Extract the (X, Y) coordinate from the center of the cell holding the provided text.  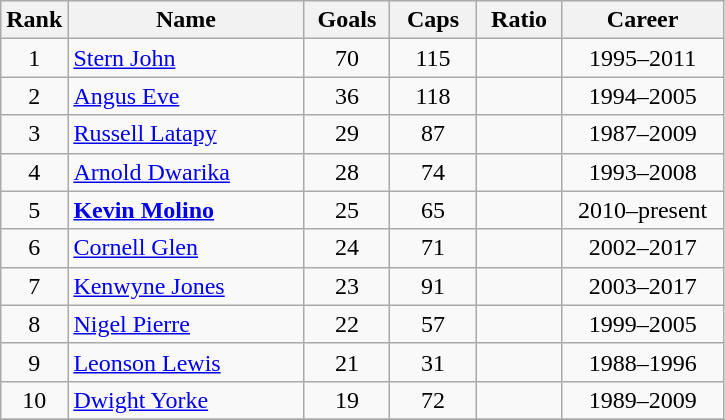
2010–present (642, 210)
10 (34, 400)
Name (186, 20)
Nigel Pierre (186, 324)
74 (433, 172)
28 (347, 172)
91 (433, 286)
1988–1996 (642, 362)
Cornell Glen (186, 248)
72 (433, 400)
3 (34, 134)
65 (433, 210)
Kenwyne Jones (186, 286)
1987–2009 (642, 134)
31 (433, 362)
1993–2008 (642, 172)
2002–2017 (642, 248)
1999–2005 (642, 324)
Ratio (519, 20)
115 (433, 58)
36 (347, 96)
Angus Eve (186, 96)
118 (433, 96)
1 (34, 58)
21 (347, 362)
9 (34, 362)
2003–2017 (642, 286)
87 (433, 134)
71 (433, 248)
Arnold Dwarika (186, 172)
8 (34, 324)
2 (34, 96)
Dwight Yorke (186, 400)
4 (34, 172)
22 (347, 324)
Rank (34, 20)
Stern John (186, 58)
Career (642, 20)
29 (347, 134)
6 (34, 248)
Caps (433, 20)
Russell Latapy (186, 134)
5 (34, 210)
7 (34, 286)
25 (347, 210)
Leonson Lewis (186, 362)
23 (347, 286)
1995–2011 (642, 58)
19 (347, 400)
24 (347, 248)
Goals (347, 20)
Kevin Molino (186, 210)
70 (347, 58)
1989–2009 (642, 400)
57 (433, 324)
1994–2005 (642, 96)
